Pinpoint the cell where the given text exists, returning its [x, y] midpoint coordinate. 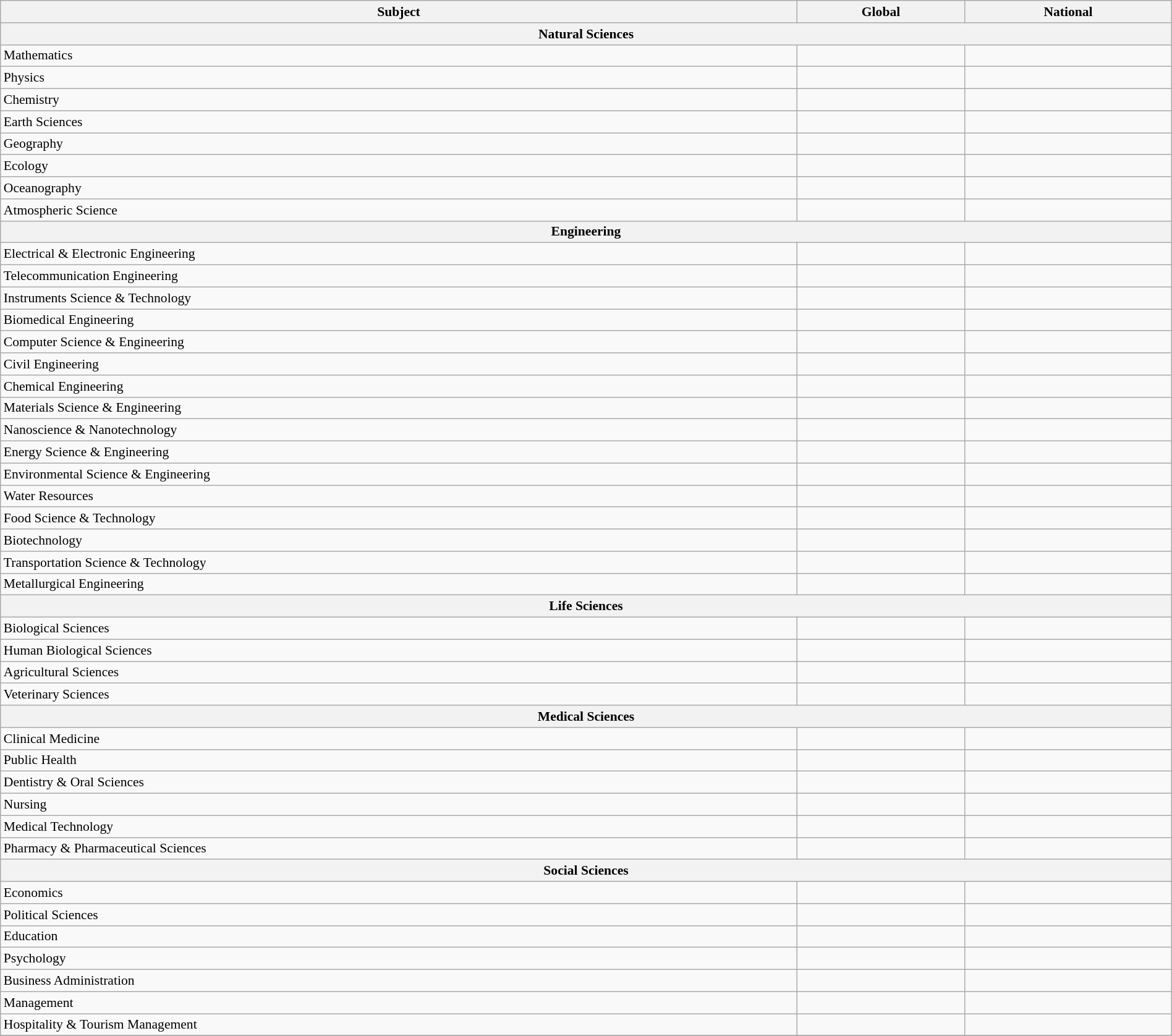
Metallurgical Engineering [399, 584]
Transportation Science & Technology [399, 563]
Life Sciences [586, 606]
Business Administration [399, 981]
Earth Sciences [399, 122]
Chemistry [399, 100]
Natural Sciences [586, 34]
Nursing [399, 805]
Environmental Science & Engineering [399, 474]
Biomedical Engineering [399, 320]
Electrical & Electronic Engineering [399, 254]
Geography [399, 144]
Biotechnology [399, 540]
Economics [399, 893]
Psychology [399, 959]
Medical Technology [399, 826]
Chemical Engineering [399, 386]
Ecology [399, 166]
Water Resources [399, 496]
Nanoscience & Nanotechnology [399, 430]
Energy Science & Engineering [399, 452]
Veterinary Sciences [399, 695]
Telecommunication Engineering [399, 276]
Hospitality & Tourism Management [399, 1025]
Materials Science & Engineering [399, 408]
Political Sciences [399, 915]
Computer Science & Engineering [399, 342]
Subject [399, 12]
Public Health [399, 760]
Management [399, 1003]
Mathematics [399, 56]
Global [881, 12]
Biological Sciences [399, 629]
Dentistry & Oral Sciences [399, 783]
Clinical Medicine [399, 739]
Medical Sciences [586, 716]
Oceanography [399, 188]
Atmospheric Science [399, 210]
Engineering [586, 232]
Agricultural Sciences [399, 673]
Human Biological Sciences [399, 650]
Physics [399, 78]
National [1068, 12]
Food Science & Technology [399, 519]
Civil Engineering [399, 364]
Instruments Science & Technology [399, 298]
Pharmacy & Pharmaceutical Sciences [399, 849]
Education [399, 936]
Social Sciences [586, 871]
